Determine the [x, y] coordinate at the center of the cell enclosing the given text.  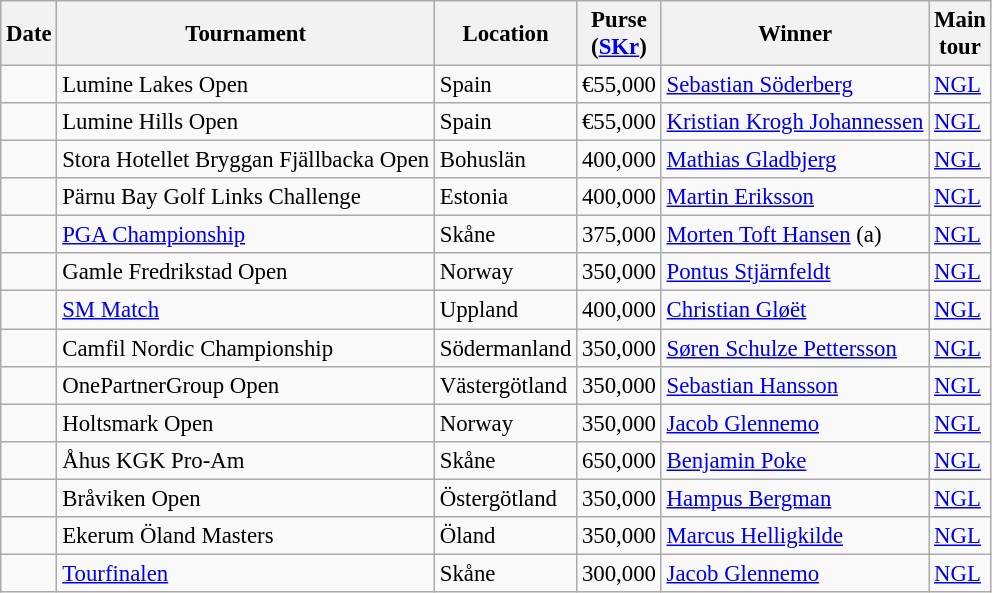
Södermanland [505, 348]
Morten Toft Hansen (a) [794, 235]
375,000 [620, 235]
650,000 [620, 460]
Bohuslän [505, 160]
300,000 [620, 573]
Søren Schulze Pettersson [794, 348]
Ekerum Öland Masters [246, 536]
Sebastian Söderberg [794, 85]
Purse(SKr) [620, 34]
Maintour [960, 34]
Marcus Helligkilde [794, 536]
Stora Hotellet Bryggan Fjällbacka Open [246, 160]
Östergötland [505, 498]
Tourfinalen [246, 573]
Pontus Stjärnfeldt [794, 273]
Date [29, 34]
Holtsmark Open [246, 423]
Uppland [505, 310]
Öland [505, 536]
Hampus Bergman [794, 498]
Åhus KGK Pro-Am [246, 460]
Pärnu Bay Golf Links Challenge [246, 197]
Sebastian Hansson [794, 385]
Lumine Lakes Open [246, 85]
Lumine Hills Open [246, 122]
Location [505, 34]
PGA Championship [246, 235]
Estonia [505, 197]
Gamle Fredrikstad Open [246, 273]
Mathias Gladbjerg [794, 160]
Winner [794, 34]
Bråviken Open [246, 498]
Camfil Nordic Championship [246, 348]
OnePartnerGroup Open [246, 385]
Tournament [246, 34]
Martin Eriksson [794, 197]
SM Match [246, 310]
Christian Gløët [794, 310]
Västergötland [505, 385]
Benjamin Poke [794, 460]
Kristian Krogh Johannessen [794, 122]
